Scan for the cell matching the given text and deliver its [x, y] coordinate at center. 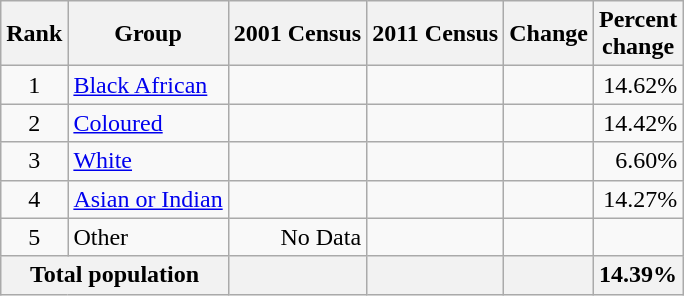
6.60% [638, 161]
5 [34, 237]
1 [34, 85]
2001 Census [297, 34]
14.42% [638, 123]
No Data [297, 237]
Asian or Indian [148, 199]
Total population [114, 275]
Black African [148, 85]
2011 Census [436, 34]
14.39% [638, 275]
Other [148, 237]
Rank [34, 34]
14.62% [638, 85]
Change [549, 34]
Coloured [148, 123]
14.27% [638, 199]
Percentchange [638, 34]
3 [34, 161]
White [148, 161]
2 [34, 123]
4 [34, 199]
Group [148, 34]
